Return the [x, y] coordinate for the center point of the cell that contains the specified text.  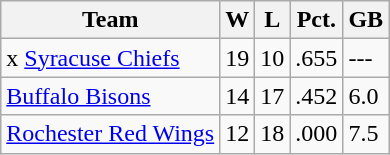
10 [272, 58]
7.5 [366, 134]
W [238, 20]
6.0 [366, 96]
Team [110, 20]
.655 [316, 58]
Buffalo Bisons [110, 96]
--- [366, 58]
Rochester Red Wings [110, 134]
12 [238, 134]
GB [366, 20]
.000 [316, 134]
x Syracuse Chiefs [110, 58]
L [272, 20]
14 [238, 96]
Pct. [316, 20]
.452 [316, 96]
19 [238, 58]
18 [272, 134]
17 [272, 96]
